Extract the [x, y] coordinate from the center of the cell holding the provided text.  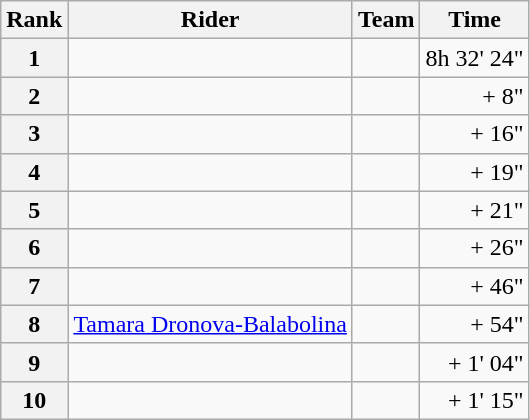
2 [34, 96]
Rider [210, 20]
Team [386, 20]
1 [34, 58]
8h 32' 24" [474, 58]
6 [34, 248]
5 [34, 210]
9 [34, 362]
+ 26" [474, 248]
+ 1' 04" [474, 362]
4 [34, 172]
+ 46" [474, 286]
+ 54" [474, 324]
+ 16" [474, 134]
+ 1' 15" [474, 400]
3 [34, 134]
Rank [34, 20]
10 [34, 400]
7 [34, 286]
+ 8" [474, 96]
8 [34, 324]
Tamara Dronova-Balabolina [210, 324]
+ 21" [474, 210]
+ 19" [474, 172]
Time [474, 20]
